Pinpoint the cell where the given text exists, returning its (x, y) midpoint coordinate. 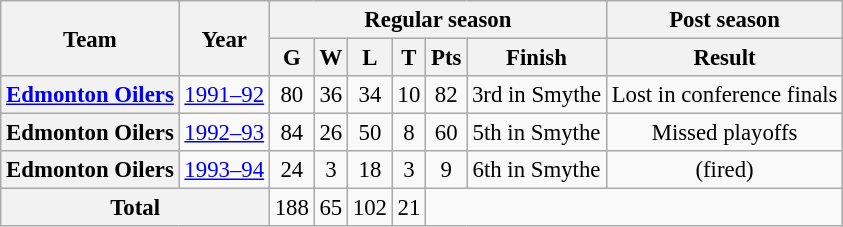
6th in Smythe (537, 170)
Year (224, 38)
102 (370, 208)
1993–94 (224, 170)
24 (292, 170)
60 (446, 133)
L (370, 58)
50 (370, 133)
Pts (446, 58)
T (408, 58)
Missed playoffs (724, 133)
Result (724, 58)
18 (370, 170)
10 (408, 95)
Regular season (438, 20)
1991–92 (224, 95)
84 (292, 133)
G (292, 58)
26 (330, 133)
36 (330, 95)
34 (370, 95)
Lost in conference finals (724, 95)
3rd in Smythe (537, 95)
80 (292, 95)
Finish (537, 58)
65 (330, 208)
W (330, 58)
188 (292, 208)
82 (446, 95)
8 (408, 133)
5th in Smythe (537, 133)
(fired) (724, 170)
Post season (724, 20)
1992–93 (224, 133)
Total (136, 208)
9 (446, 170)
Team (90, 38)
21 (408, 208)
